Pinpoint the cell where the given text exists, returning its (x, y) midpoint coordinate. 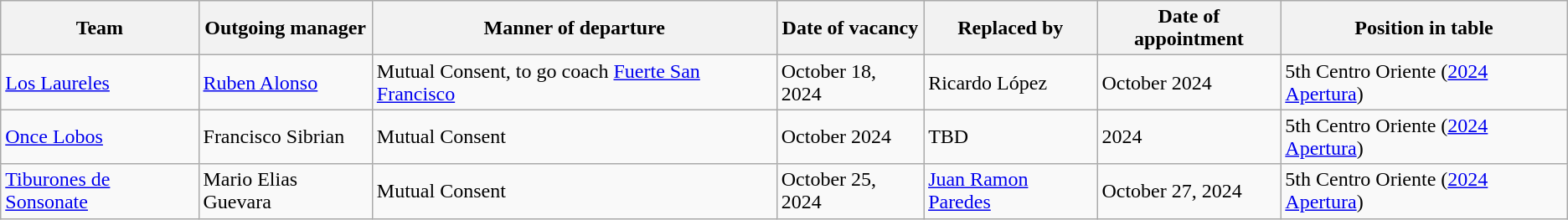
2024 (1189, 137)
Mutual Consent, to go coach Fuerte San Francisco (575, 82)
Mario Elias Guevara (285, 191)
Date of vacancy (849, 28)
Francisco Sibrian (285, 137)
Outgoing manager (285, 28)
October 27, 2024 (1189, 191)
October 25, 2024 (849, 191)
Replaced by (1010, 28)
TBD (1010, 137)
Once Lobos (100, 137)
Manner of departure (575, 28)
Date of appointment (1189, 28)
Ruben Alonso (285, 82)
Position in table (1424, 28)
Los Laureles (100, 82)
Ricardo López (1010, 82)
Team (100, 28)
October 18, 2024 (849, 82)
Tiburones de Sonsonate (100, 191)
Juan Ramon Paredes (1010, 191)
